Scan for the cell matching the given text and deliver its [x, y] coordinate at center. 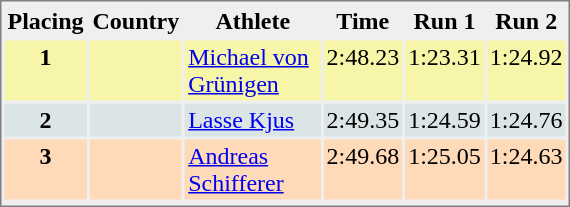
Athlete [252, 20]
Lasse Kjus [252, 120]
2 [45, 120]
3 [45, 170]
1:23.31 [444, 70]
Andreas Schifferer [252, 170]
Placing [45, 20]
Michael von Grünigen [252, 70]
1:24.63 [526, 170]
Country [136, 20]
2:49.35 [362, 120]
1:24.92 [526, 70]
1:24.76 [526, 120]
Run 1 [444, 20]
2:49.68 [362, 170]
2:48.23 [362, 70]
1:24.59 [444, 120]
1 [45, 70]
1:25.05 [444, 170]
Time [362, 20]
Run 2 [526, 20]
